Extract the (x, y) coordinate from the center of the cell holding the provided text.  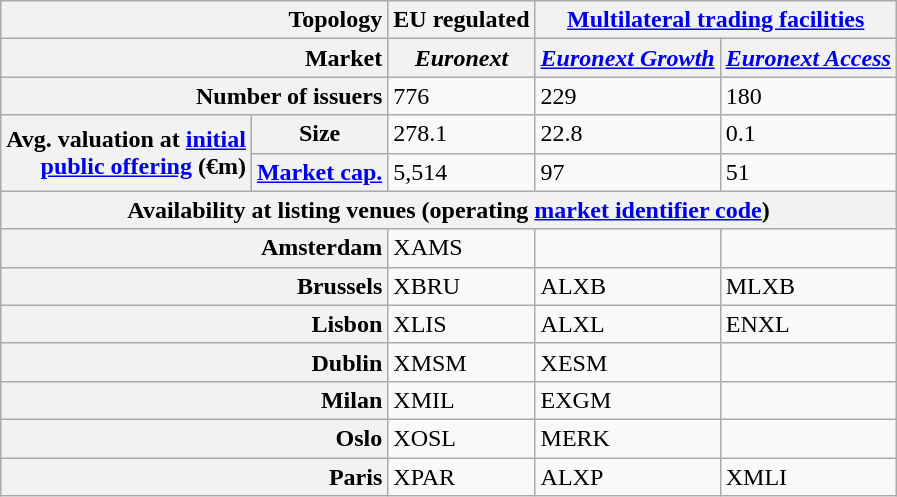
XAMS (462, 248)
278.1 (462, 134)
Number of issuers (194, 96)
Lisbon (194, 324)
Avg. valuation at initialpublic offering (€m) (126, 153)
XLIS (462, 324)
Market (194, 58)
Availability at listing venues (operating market identifier code) (449, 210)
Milan (194, 400)
XBRU (462, 286)
97 (628, 172)
XPAR (462, 477)
MERK (628, 438)
776 (462, 96)
XOSL (462, 438)
Euronext Access (808, 58)
ALXP (628, 477)
Market cap. (319, 172)
MLXB (808, 286)
Size (319, 134)
51 (808, 172)
0.1 (808, 134)
ENXL (808, 324)
EU regulated (462, 20)
Dublin (194, 362)
XMSM (462, 362)
22.8 (628, 134)
EXGM (628, 400)
Euronext Growth (628, 58)
Amsterdam (194, 248)
XMLI (808, 477)
Paris (194, 477)
Euronext (462, 58)
XESM (628, 362)
229 (628, 96)
Oslo (194, 438)
Topology (194, 20)
ALXL (628, 324)
XMIL (462, 400)
Multilateral trading facilities (716, 20)
ALXB (628, 286)
180 (808, 96)
Brussels (194, 286)
5,514 (462, 172)
